Identify which cell holds the provided text, then report its [X, Y] central coordinate. 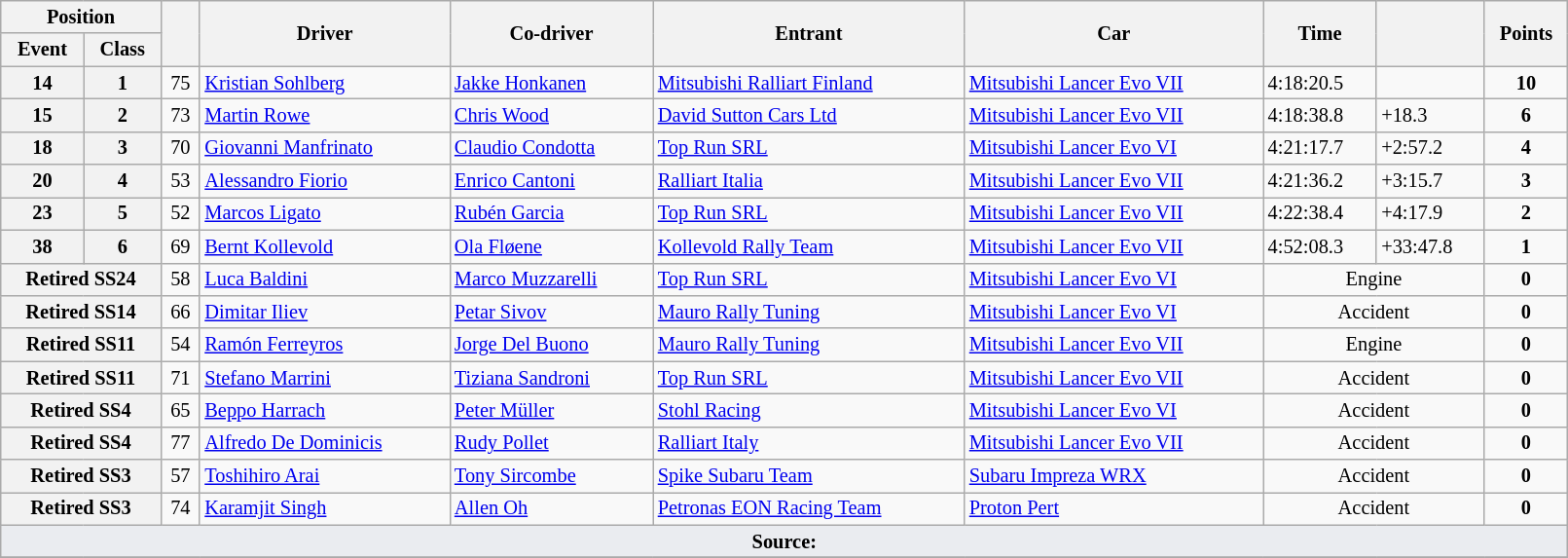
15 [43, 115]
Event [43, 50]
4:52:08.3 [1320, 246]
Rudy Pollet [551, 443]
10 [1526, 83]
Source: [784, 541]
4:18:20.5 [1320, 83]
David Sutton Cars Ltd [809, 115]
74 [180, 508]
Retired SS14 [82, 312]
Ralliart Italia [809, 181]
Claudio Condotta [551, 148]
Time [1320, 33]
+33:47.8 [1431, 246]
Tony Sircombe [551, 476]
Mitsubishi Ralliart Finland [809, 83]
Subaru Impreza WRX [1113, 476]
Karamjit Singh [325, 508]
Kristian Sohlberg [325, 83]
Retired SS24 [82, 279]
Co-driver [551, 33]
Car [1113, 33]
14 [43, 83]
Proton Pert [1113, 508]
65 [180, 410]
Jorge Del Buono [551, 345]
Martin Rowe [325, 115]
18 [43, 148]
Rubén Garcia [551, 213]
Kollevold Rally Team [809, 246]
+18.3 [1431, 115]
54 [180, 345]
Chris Wood [551, 115]
Enrico Cantoni [551, 181]
52 [180, 213]
Points [1526, 33]
53 [180, 181]
Giovanni Manfrinato [325, 148]
Peter Müller [551, 410]
Petar Sivov [551, 312]
Stohl Racing [809, 410]
Jakke Honkanen [551, 83]
20 [43, 181]
71 [180, 378]
Bernt Kollevold [325, 246]
Ralliart Italy [809, 443]
Beppo Harrach [325, 410]
Marcos Ligato [325, 213]
Ramón Ferreyros [325, 345]
Driver [325, 33]
Dimitar Iliev [325, 312]
70 [180, 148]
Petronas EON Racing Team [809, 508]
73 [180, 115]
23 [43, 213]
69 [180, 246]
Alfredo De Dominicis [325, 443]
Stefano Marrini [325, 378]
Tiziana Sandroni [551, 378]
75 [180, 83]
66 [180, 312]
58 [180, 279]
38 [43, 246]
+2:57.2 [1431, 148]
4:22:38.4 [1320, 213]
+4:17.9 [1431, 213]
5 [123, 213]
Alessandro Fiorio [325, 181]
Ola Fløene [551, 246]
4:18:38.8 [1320, 115]
Spike Subaru Team [809, 476]
4:21:17.7 [1320, 148]
Class [123, 50]
Position [82, 17]
57 [180, 476]
Luca Baldini [325, 279]
Toshihiro Arai [325, 476]
+3:15.7 [1431, 181]
4:21:36.2 [1320, 181]
Marco Muzzarelli [551, 279]
Allen Oh [551, 508]
Entrant [809, 33]
77 [180, 443]
